Provide the (X, Y) coordinate of the cell's center where the given text is located.  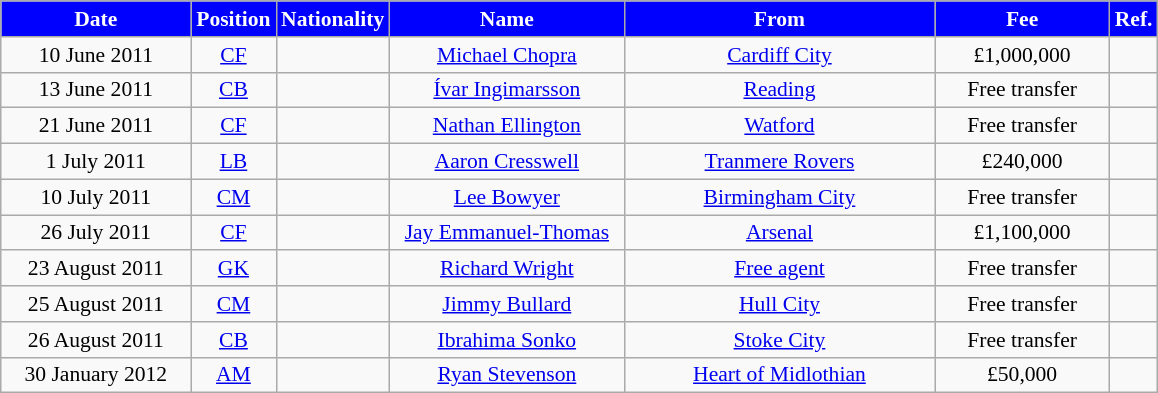
£1,100,000 (1022, 233)
Arsenal (779, 233)
Name (506, 19)
Ref. (1134, 19)
Ibrahima Sonko (506, 340)
Free agent (779, 269)
21 June 2011 (96, 126)
Hull City (779, 304)
Date (96, 19)
Lee Bowyer (506, 197)
Jay Emmanuel-Thomas (506, 233)
Jimmy Bullard (506, 304)
10 June 2011 (96, 55)
Fee (1022, 19)
Heart of Midlothian (779, 375)
From (779, 19)
23 August 2011 (96, 269)
Ívar Ingimarsson (506, 90)
£50,000 (1022, 375)
GK (234, 269)
Birmingham City (779, 197)
Watford (779, 126)
26 July 2011 (96, 233)
Michael Chopra (506, 55)
Reading (779, 90)
Stoke City (779, 340)
LB (234, 162)
25 August 2011 (96, 304)
Tranmere Rovers (779, 162)
13 June 2011 (96, 90)
10 July 2011 (96, 197)
30 January 2012 (96, 375)
Ryan Stevenson (506, 375)
26 August 2011 (96, 340)
Nationality (332, 19)
Nathan Ellington (506, 126)
£1,000,000 (1022, 55)
1 July 2011 (96, 162)
£240,000 (1022, 162)
Position (234, 19)
Cardiff City (779, 55)
AM (234, 375)
Richard Wright (506, 269)
Aaron Cresswell (506, 162)
